Pinpoint the cell where the given text exists, returning its [x, y] midpoint coordinate. 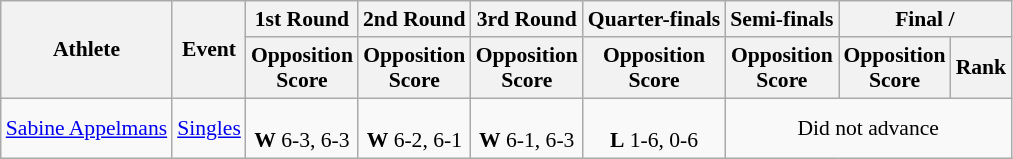
1st Round [302, 19]
Rank [982, 68]
Final / [924, 19]
Quarter-finals [654, 19]
Semi-finals [782, 19]
L 1-6, 0-6 [654, 128]
W 6-1, 6-3 [527, 128]
Singles [209, 128]
2nd Round [414, 19]
Sabine Appelmans [86, 128]
W 6-2, 6-1 [414, 128]
Did not advance [868, 128]
3rd Round [527, 19]
Athlete [86, 50]
Event [209, 50]
W 6-3, 6-3 [302, 128]
